Pinpoint the cell where the given text exists, returning its (x, y) midpoint coordinate. 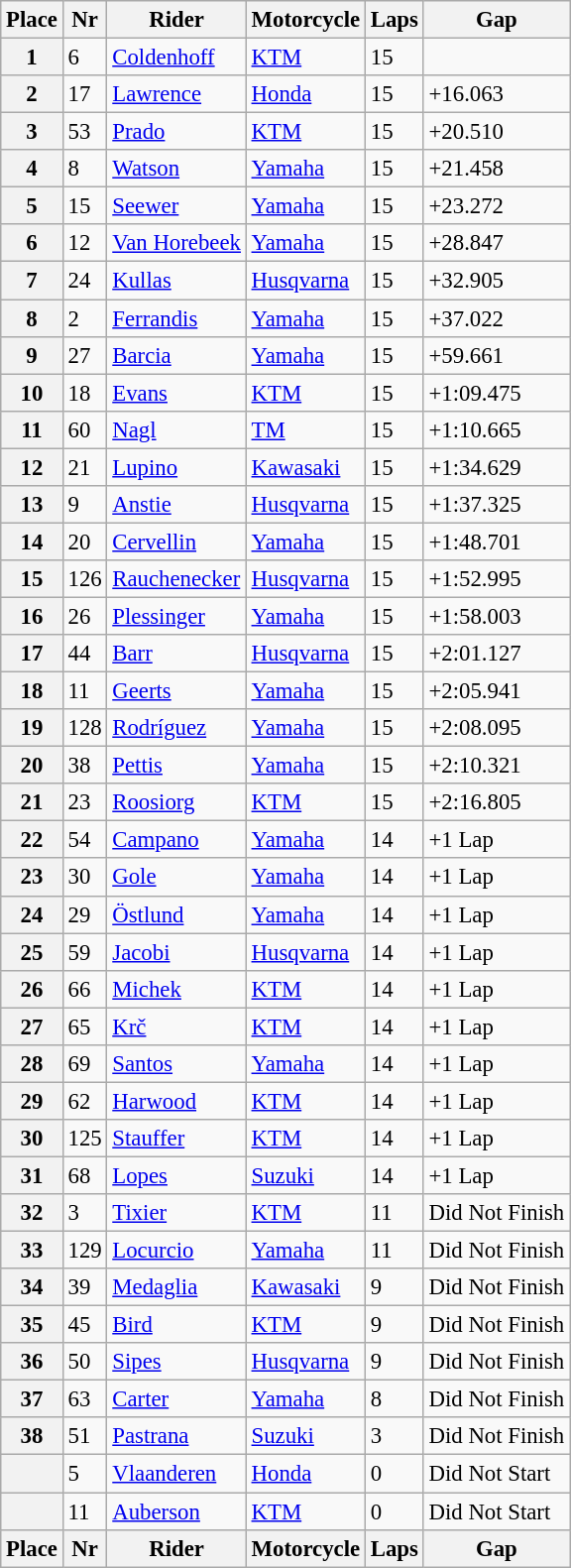
Harwood (176, 1101)
34 (32, 1287)
53 (85, 132)
65 (85, 1026)
Plessinger (176, 616)
68 (85, 1175)
35 (32, 1325)
Seewer (176, 206)
Bird (176, 1325)
Anstie (176, 505)
Sipes (176, 1362)
Watson (176, 169)
Pettis (176, 766)
Jacobi (176, 952)
129 (85, 1251)
Van Horebeek (176, 243)
Coldenhoff (176, 58)
59 (85, 952)
126 (85, 579)
50 (85, 1362)
128 (85, 728)
31 (32, 1175)
Santos (176, 1064)
+16.063 (496, 94)
+2:16.805 (496, 802)
+2:05.941 (496, 691)
44 (85, 654)
39 (85, 1287)
Cervellin (176, 542)
Kullas (176, 281)
Rodríguez (176, 728)
Medaglia (176, 1287)
19 (32, 728)
+1:48.701 (496, 542)
Lupino (176, 467)
+37.022 (496, 318)
Roosiorg (176, 802)
+1:09.475 (496, 393)
+2:08.095 (496, 728)
+21.458 (496, 169)
Östlund (176, 914)
45 (85, 1325)
10 (32, 393)
Stauffer (176, 1139)
Geerts (176, 691)
Nagl (176, 429)
13 (32, 505)
32 (32, 1213)
+20.510 (496, 132)
Prado (176, 132)
125 (85, 1139)
Vlaanderen (176, 1474)
28 (32, 1064)
Locurcio (176, 1251)
36 (32, 1362)
Barcia (176, 355)
63 (85, 1399)
Barr (176, 654)
+1:34.629 (496, 467)
1 (32, 58)
+1:10.665 (496, 429)
Auberson (176, 1511)
Lawrence (176, 94)
Carter (176, 1399)
25 (32, 952)
7 (32, 281)
54 (85, 840)
51 (85, 1437)
+2:10.321 (496, 766)
66 (85, 989)
4 (32, 169)
Pastrana (176, 1437)
+1:37.325 (496, 505)
37 (32, 1399)
Rauchenecker (176, 579)
+1:58.003 (496, 616)
33 (32, 1251)
Michek (176, 989)
69 (85, 1064)
+23.272 (496, 206)
22 (32, 840)
Campano (176, 840)
+32.905 (496, 281)
+59.661 (496, 355)
Tixier (176, 1213)
+1:52.995 (496, 579)
Evans (176, 393)
Gole (176, 878)
16 (32, 616)
60 (85, 429)
Ferrandis (176, 318)
Lopes (176, 1175)
Krč (176, 1026)
+28.847 (496, 243)
+2:01.127 (496, 654)
TM (305, 429)
62 (85, 1101)
